Output the (X, Y) coordinate of the center of the cell containing the given text.  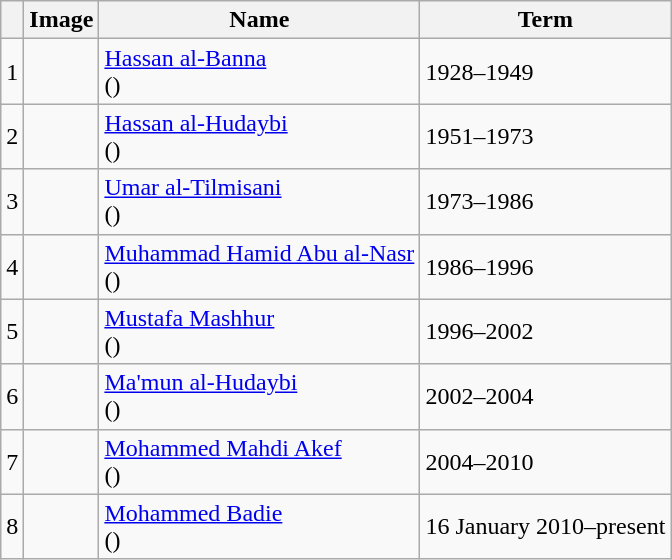
Ma'mun al-Hudaybi() (260, 396)
4 (12, 266)
1996–2002 (546, 332)
8 (12, 526)
Hassan al-Banna() (260, 72)
1928–1949 (546, 72)
1973–1986 (546, 202)
16 January 2010–present (546, 526)
7 (12, 462)
Mohammed Mahdi Akef() (260, 462)
Name (260, 20)
1951–1973 (546, 136)
Mohammed Badie() (260, 526)
Term (546, 20)
2 (12, 136)
6 (12, 396)
Hassan al-Hudaybi() (260, 136)
1986–1996 (546, 266)
2002–2004 (546, 396)
5 (12, 332)
Umar al-Tilmisani() (260, 202)
Mustafa Mashhur() (260, 332)
1 (12, 72)
Image (62, 20)
3 (12, 202)
2004–2010 (546, 462)
Muhammad Hamid Abu al-Nasr() (260, 266)
